Determine the (x, y) coordinate at the center of the cell enclosing the given text.  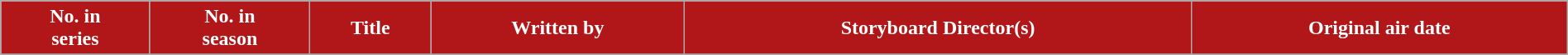
Title (370, 28)
Storyboard Director(s) (938, 28)
No. inseries (75, 28)
No. inseason (230, 28)
Written by (557, 28)
Original air date (1379, 28)
